Search for the cell housing the specified text and yield its (x, y) center coordinate. 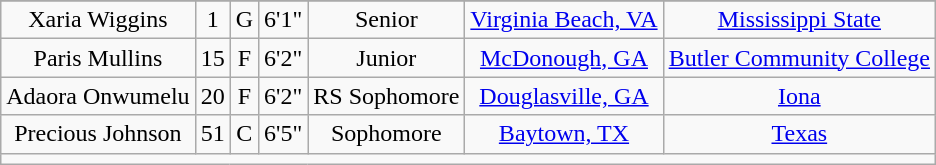
Adaora Onwumelu (98, 96)
Butler Community College (799, 58)
1 (212, 20)
Douglasville, GA (564, 96)
Xaria Wiggins (98, 20)
Iona (799, 96)
Paris Mullins (98, 58)
Baytown, TX (564, 134)
Precious Johnson (98, 134)
6'5" (284, 134)
51 (212, 134)
20 (212, 96)
Virginia Beach, VA (564, 20)
15 (212, 58)
6'1" (284, 20)
Texas (799, 134)
C (244, 134)
Junior (386, 58)
Mississippi State (799, 20)
Sophomore (386, 134)
RS Sophomore (386, 96)
G (244, 20)
Senior (386, 20)
McDonough, GA (564, 58)
